Detect which cell encompasses the target text, then output its [x, y] center coordinate. 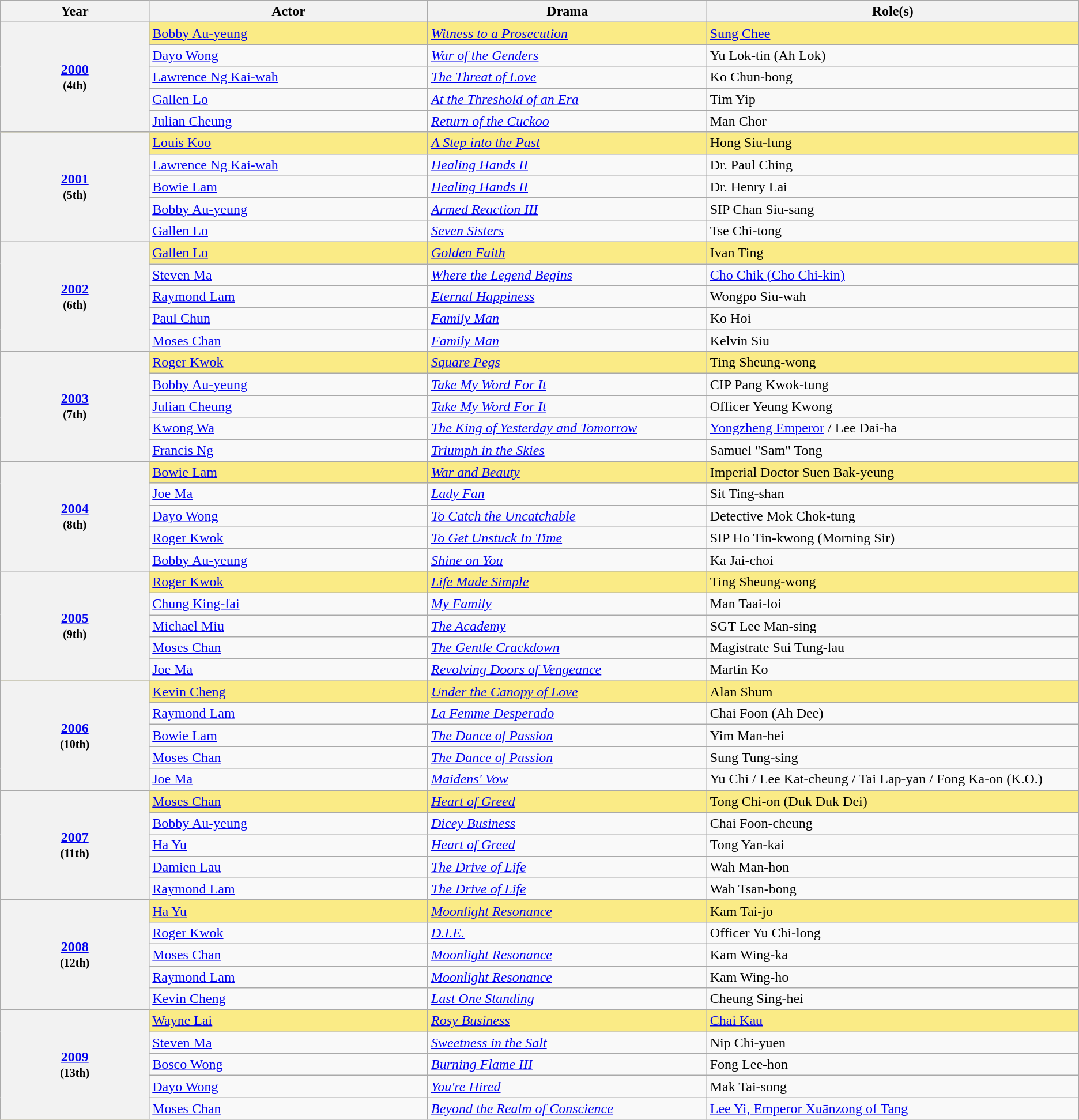
2005(9th) [75, 625]
Dr. Paul Ching [892, 165]
Tim Yip [892, 99]
Square Pegs [567, 363]
You're Hired [567, 1087]
Cheung Sing-hei [892, 999]
Dr. Henry Lai [892, 187]
Drama [567, 12]
Lee Yi, Emperor Xuānzong of Tang [892, 1108]
Francis Ng [289, 450]
Eternal Happiness [567, 297]
Year [75, 12]
CIP Pang Kwok-tung [892, 384]
2003(7th) [75, 406]
Ko Hoi [892, 319]
Martin Ko [892, 670]
Man Chor [892, 121]
Chai Foon (Ah Dee) [892, 714]
Kam Wing-ho [892, 977]
D.I.E. [567, 933]
2004(8th) [75, 516]
Wah Tsan-bong [892, 889]
Armed Reaction III [567, 209]
2002(6th) [75, 296]
To Get Unstuck In Time [567, 538]
At the Threshold of an Era [567, 99]
Sung Chee [892, 33]
The King of Yesterday and Tomorrow [567, 428]
2009(13th) [75, 1065]
A Step into the Past [567, 143]
Chai Foon-cheung [892, 823]
The Threat of Love [567, 77]
Sit Ting-shan [892, 494]
Magistrate Sui Tung-lau [892, 648]
Damien Lau [289, 867]
Tse Chi-tong [892, 231]
Kam Tai-jo [892, 911]
Return of the Cuckoo [567, 121]
The Gentle Crackdown [567, 648]
Imperial Doctor Suen Bak-yeung [892, 472]
SGT Lee Man-sing [892, 625]
War and Beauty [567, 472]
Paul Chun [289, 319]
Golden Faith [567, 252]
War of the Genders [567, 55]
Alan Shum [892, 692]
Mak Tai-song [892, 1087]
Chung King-fai [289, 604]
Yim Man-hei [892, 736]
2001(5th) [75, 187]
2000(4th) [75, 77]
Officer Yeung Kwong [892, 406]
SIP Ho Tin-kwong (Morning Sir) [892, 538]
Ka Jai-choi [892, 560]
Dicey Business [567, 823]
Shine on You [567, 560]
Actor [289, 12]
2007(11th) [75, 845]
Man Taai-loi [892, 604]
Cho Chik (Cho Chi-kin) [892, 275]
Nip Chi-yuen [892, 1043]
Lady Fan [567, 494]
Chai Kau [892, 1021]
Yu Lok-tin (Ah Lok) [892, 55]
Tong Chi-on (Duk Duk Dei) [892, 801]
My Family [567, 604]
Yu Chi / Lee Kat-cheung / Tai Lap-yan / Fong Ka-on (K.O.) [892, 779]
Seven Sisters [567, 231]
Fong Lee-hon [892, 1065]
Under the Canopy of Love [567, 692]
Yongzheng Emperor / Lee Dai-ha [892, 428]
Kam Wing-ka [892, 955]
Revolving Doors of Vengeance [567, 670]
La Femme Desperado [567, 714]
Michael Miu [289, 625]
Triumph in the Skies [567, 450]
Last One Standing [567, 999]
Wah Man-hon [892, 867]
Role(s) [892, 12]
Witness to a Prosecution [567, 33]
Detective Mok Chok-tung [892, 516]
Sung Tung-sing [892, 757]
Bosco Wong [289, 1065]
Wongpo Siu-wah [892, 297]
Kwong Wa [289, 428]
2008(12th) [75, 955]
Louis Koo [289, 143]
Ko Chun-bong [892, 77]
Where the Legend Begins [567, 275]
Tong Yan-kai [892, 845]
Sweetness in the Salt [567, 1043]
2006 (10th) [75, 736]
The Academy [567, 625]
Ivan Ting [892, 252]
Life Made Simple [567, 582]
Maidens' Vow [567, 779]
To Catch the Uncatchable [567, 516]
SIP Chan Siu-sang [892, 209]
Samuel "Sam" Tong [892, 450]
Officer Yu Chi-long [892, 933]
Kelvin Siu [892, 341]
Beyond the Realm of Conscience [567, 1108]
Wayne Lai [289, 1021]
Rosy Business [567, 1021]
Hong Siu-lung [892, 143]
Burning Flame III [567, 1065]
